Identify which cell holds the provided text, then report its [x, y] central coordinate. 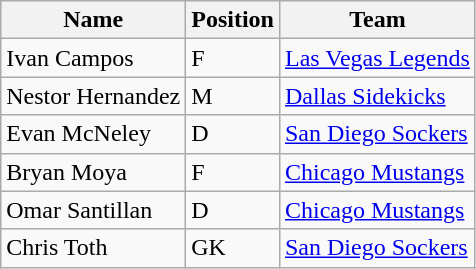
Team [377, 20]
Dallas Sidekicks [377, 96]
Position [233, 20]
Las Vegas Legends [377, 58]
Name [94, 20]
Ivan Campos [94, 58]
Nestor Hernandez [94, 96]
Chris Toth [94, 248]
Bryan Moya [94, 172]
GK [233, 248]
Evan McNeley [94, 134]
Omar Santillan [94, 210]
M [233, 96]
